Search for the cell housing the specified text and yield its (x, y) center coordinate. 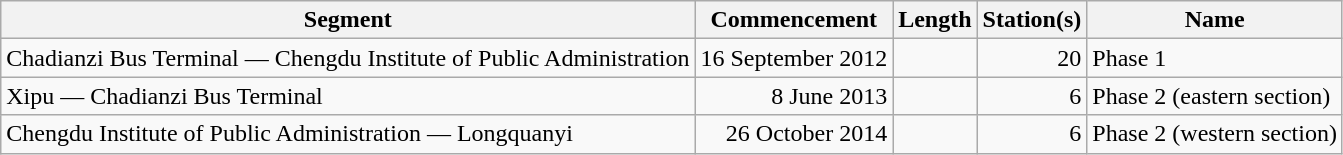
Station(s) (1032, 20)
Phase 2 (western section) (1215, 134)
16 September 2012 (794, 58)
Name (1215, 20)
Xipu — Chadianzi Bus Terminal (348, 96)
8 June 2013 (794, 96)
Chadianzi Bus Terminal — Chengdu Institute of Public Administration (348, 58)
Phase 2 (eastern section) (1215, 96)
Length (935, 20)
Segment (348, 20)
26 October 2014 (794, 134)
Commencement (794, 20)
Chengdu Institute of Public Administration — Longquanyi (348, 134)
20 (1032, 58)
Phase 1 (1215, 58)
